Capture the cell that displays the provided text and extract its (X, Y) central coordinate. 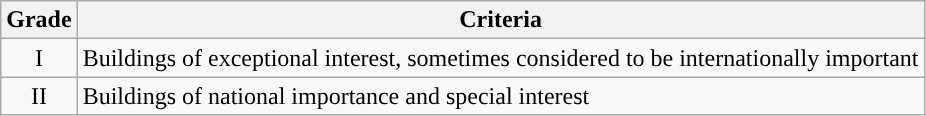
Buildings of exceptional interest, sometimes considered to be internationally important (500, 58)
II (39, 96)
I (39, 58)
Buildings of national importance and special interest (500, 96)
Grade (39, 20)
Criteria (500, 20)
